Return the [x, y] coordinate for the center point of the cell that contains the specified text.  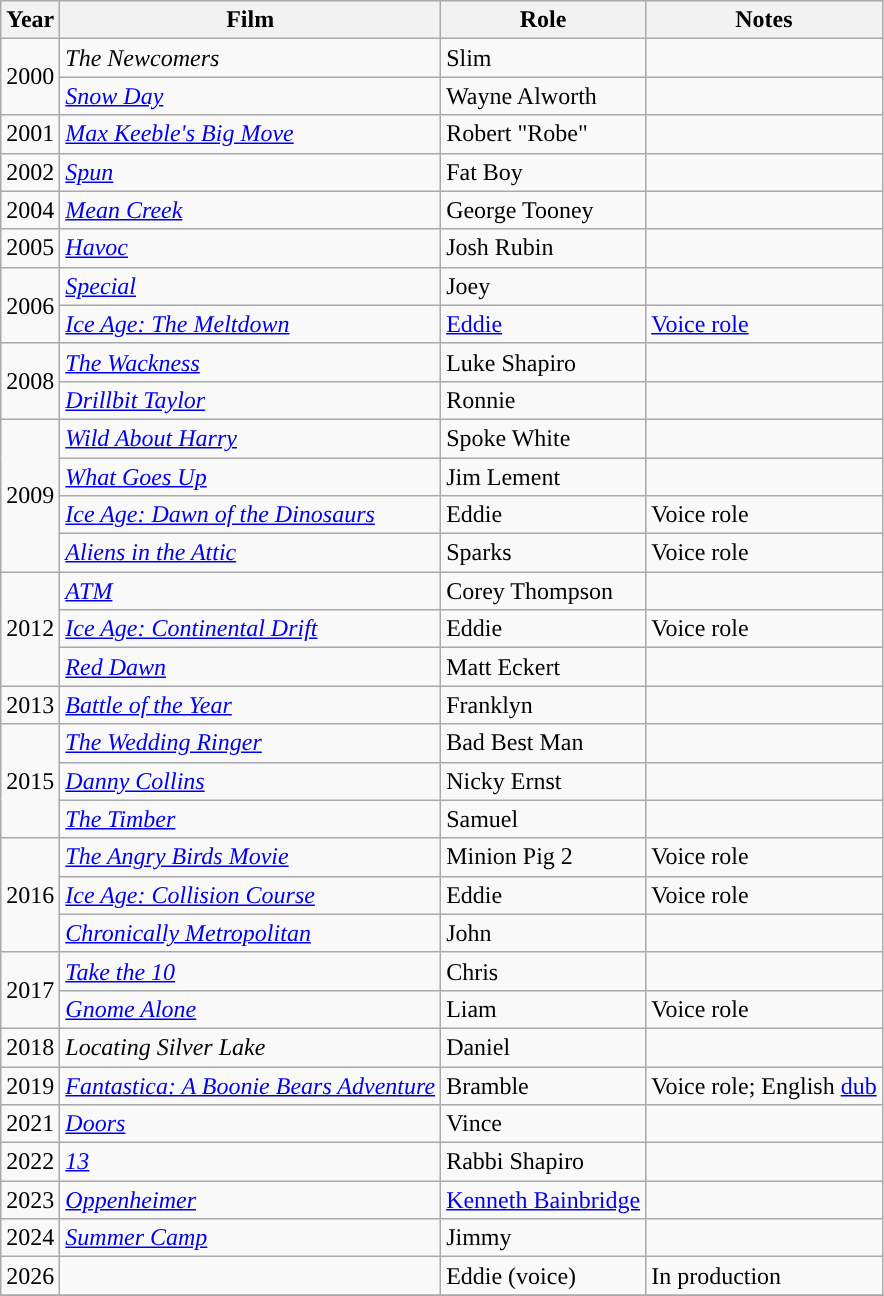
Franklyn [544, 705]
George Tooney [544, 210]
Fat Boy [544, 172]
2005 [30, 248]
2021 [30, 1124]
Spun [250, 172]
What Goes Up [250, 477]
Snow Day [250, 96]
Doors [250, 1124]
Samuel [544, 819]
2019 [30, 1085]
Battle of the Year [250, 705]
Sparks [544, 553]
2000 [30, 77]
2006 [30, 305]
Chris [544, 971]
Eddie (voice) [544, 1276]
Spoke White [544, 438]
Drillbit Taylor [250, 400]
Locating Silver Lake [250, 1047]
Mean Creek [250, 210]
Ice Age: Collision Course [250, 895]
2002 [30, 172]
Liam [544, 1009]
Robert "Robe" [544, 134]
Jim Lement [544, 477]
Max Keeble's Big Move [250, 134]
Red Dawn [250, 667]
The Newcomers [250, 58]
Bramble [544, 1085]
Fantastica: A Boonie Bears Adventure [250, 1085]
Rabbi Shapiro [544, 1162]
Ice Age: Dawn of the Dinosaurs [250, 515]
2017 [30, 990]
Ice Age: Continental Drift [250, 629]
The Wackness [250, 362]
Aliens in the Attic [250, 553]
Notes [764, 20]
2013 [30, 705]
2023 [30, 1200]
Havoc [250, 248]
Kenneth Bainbridge [544, 1200]
Ronnie [544, 400]
2016 [30, 895]
Vince [544, 1124]
Jimmy [544, 1238]
2022 [30, 1162]
13 [250, 1162]
John [544, 933]
Role [544, 20]
Gnome Alone [250, 1009]
Matt Eckert [544, 667]
2001 [30, 134]
Bad Best Man [544, 743]
Oppenheimer [250, 1200]
Josh Rubin [544, 248]
Daniel [544, 1047]
Wayne Alworth [544, 96]
Wild About Harry [250, 438]
Nicky Ernst [544, 781]
2024 [30, 1238]
2008 [30, 381]
Joey [544, 286]
2026 [30, 1276]
Summer Camp [250, 1238]
Ice Age: The Meltdown [250, 324]
2004 [30, 210]
Luke Shapiro [544, 362]
The Timber [250, 819]
The Angry Birds Movie [250, 857]
Slim [544, 58]
The Wedding Ringer [250, 743]
Voice role; English dub [764, 1085]
Chronically Metropolitan [250, 933]
Year [30, 20]
Special [250, 286]
Film [250, 20]
Danny Collins [250, 781]
Minion Pig 2 [544, 857]
Corey Thompson [544, 591]
2009 [30, 495]
In production [764, 1276]
2018 [30, 1047]
Take the 10 [250, 971]
2012 [30, 629]
2015 [30, 781]
ATM [250, 591]
